Detect which cell encompasses the target text, then output its [X, Y] center coordinate. 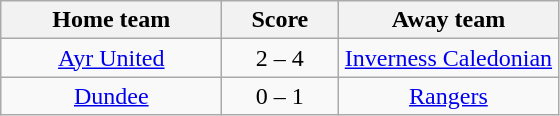
Inverness Caledonian [448, 58]
Home team [112, 20]
Dundee [112, 96]
0 – 1 [280, 96]
Rangers [448, 96]
Away team [448, 20]
2 – 4 [280, 58]
Ayr United [112, 58]
Score [280, 20]
